Extract the (x, y) coordinate from the center of the cell holding the provided text.  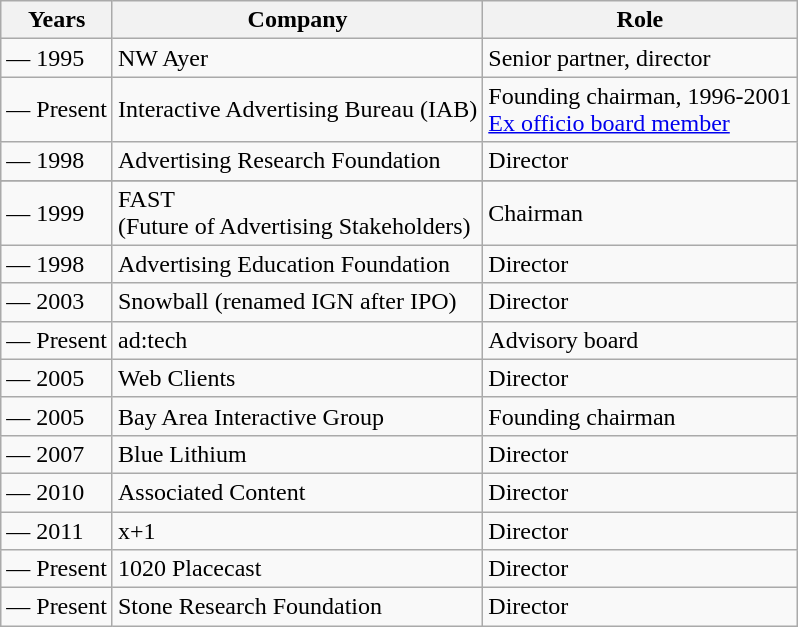
— 1999 (57, 212)
Company (297, 20)
Blue Lithium (297, 454)
Advertising Education Foundation (297, 264)
— 2007 (57, 454)
1020 Placecast (297, 569)
Web Clients (297, 378)
— 2010 (57, 492)
Role (640, 20)
NW Ayer (297, 58)
Senior partner, director (640, 58)
Snowball (renamed IGN after IPO) (297, 302)
Stone Research Foundation (297, 607)
Bay Area Interactive Group (297, 416)
Founding chairman, 1996-2001 Ex officio board member (640, 110)
Associated Content (297, 492)
Chairman (640, 212)
Founding chairman (640, 416)
— 2011 (57, 531)
FAST(Future of Advertising Stakeholders) (297, 212)
x+1 (297, 531)
Advertising Research Foundation (297, 161)
— 2003 (57, 302)
Advisory board (640, 340)
Interactive Advertising Bureau (IAB) (297, 110)
— 1995 (57, 58)
Years (57, 20)
ad:tech (297, 340)
